Capture the cell that displays the provided text and extract its (x, y) central coordinate. 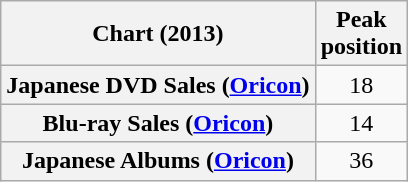
36 (361, 161)
Japanese Albums (Oricon) (158, 161)
Peak position (361, 34)
18 (361, 85)
Blu-ray Sales (Oricon) (158, 123)
Japanese DVD Sales (Oricon) (158, 85)
Chart (2013) (158, 34)
14 (361, 123)
